Capture the cell that displays the provided text and extract its (X, Y) central coordinate. 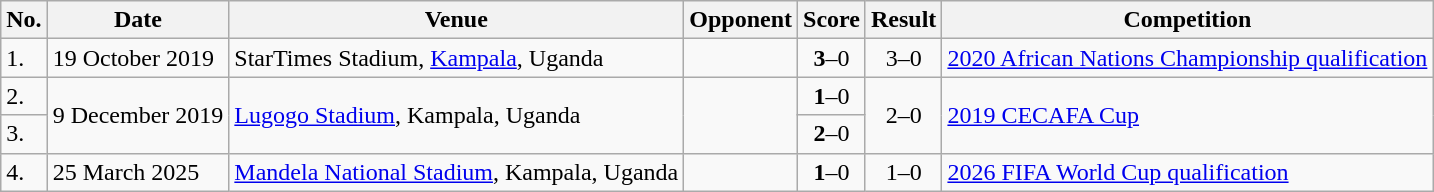
Score (832, 20)
StarTimes Stadium, Kampala, Uganda (456, 58)
No. (24, 20)
25 March 2025 (138, 172)
Venue (456, 20)
Mandela National Stadium, Kampala, Uganda (456, 172)
Date (138, 20)
Competition (1188, 20)
9 December 2019 (138, 115)
Lugogo Stadium, Kampala, Uganda (456, 115)
3. (24, 134)
2019 CECAFA Cup (1188, 115)
Result (903, 20)
4. (24, 172)
2. (24, 96)
1. (24, 58)
2020 African Nations Championship qualification (1188, 58)
19 October 2019 (138, 58)
2026 FIFA World Cup qualification (1188, 172)
Opponent (741, 20)
